Find where the given text appears and provide that cell's center as (X, Y) coordinate. 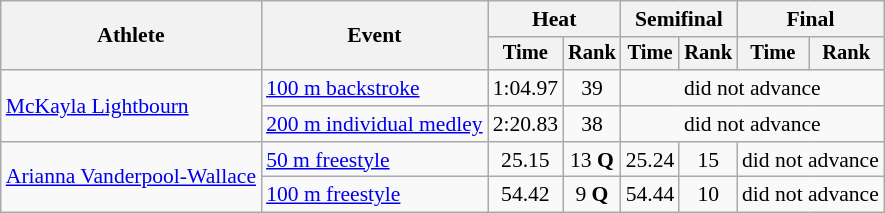
100 m backstroke (374, 88)
54.44 (650, 195)
9 Q (592, 195)
2:20.83 (526, 124)
200 m individual medley (374, 124)
Athlete (131, 36)
38 (592, 124)
Semifinal (679, 19)
39 (592, 88)
Event (374, 36)
54.42 (526, 195)
Heat (554, 19)
50 m freestyle (374, 160)
25.24 (650, 160)
13 Q (592, 160)
McKayla Lightbourn (131, 106)
100 m freestyle (374, 195)
15 (708, 160)
25.15 (526, 160)
Final (810, 19)
1:04.97 (526, 88)
Arianna Vanderpool-Wallace (131, 178)
10 (708, 195)
